For the text-containing cell, return its midpoint in (x, y) coordinate format. 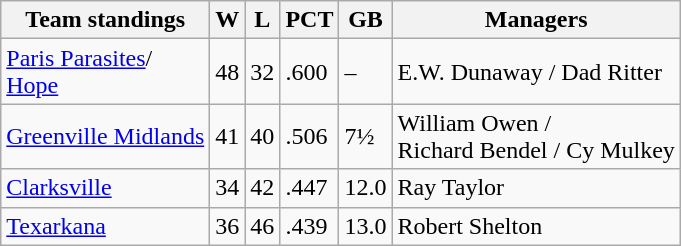
32 (262, 72)
Clarksville (106, 188)
– (366, 72)
42 (262, 188)
34 (228, 188)
Paris Parasites/Hope (106, 72)
7½ (366, 136)
13.0 (366, 226)
Ray Taylor (536, 188)
48 (228, 72)
W (228, 20)
41 (228, 136)
Managers (536, 20)
L (262, 20)
Greenville Midlands (106, 136)
.447 (310, 188)
Texarkana (106, 226)
36 (228, 226)
Robert Shelton (536, 226)
GB (366, 20)
46 (262, 226)
40 (262, 136)
12.0 (366, 188)
William Owen / Richard Bendel / Cy Mulkey (536, 136)
Team standings (106, 20)
PCT (310, 20)
.439 (310, 226)
.506 (310, 136)
E.W. Dunaway / Dad Ritter (536, 72)
.600 (310, 72)
